For the text-containing cell, return its midpoint in [X, Y] coordinate format. 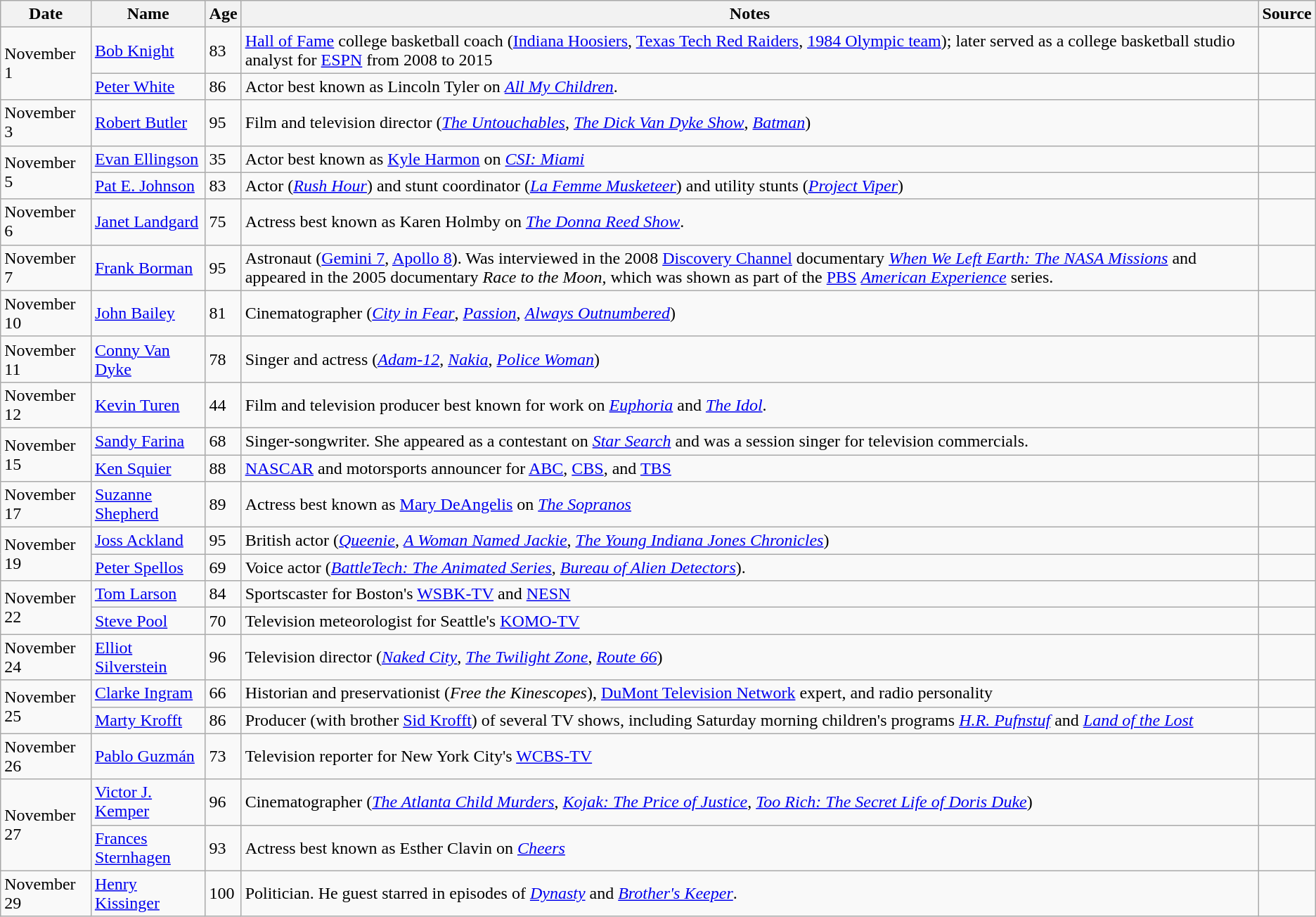
November 24 [46, 657]
Historian and preservationist (Free the Kinescopes), DuMont Television Network expert, and radio personality [749, 693]
Actor best known as Lincoln Tyler on All My Children. [749, 86]
69 [224, 567]
Cinematographer (The Atlanta Child Murders, Kojak: The Price of Justice, Too Rich: The Secret Life of Doris Duke) [749, 802]
Name [148, 14]
Television reporter for New York City's WCBS-TV [749, 757]
Actor (Rush Hour) and stunt coordinator (La Femme Musketeer) and utility stunts (Project Viper) [749, 186]
Frank Borman [148, 267]
Elliot Silverstein [148, 657]
NASCAR and motorsports announcer for ABC, CBS, and TBS [749, 468]
Robert Butler [148, 122]
Television meteorologist for Seattle's KOMO-TV [749, 621]
November 10 [46, 314]
Age [224, 14]
Film and television director (The Untouchables, The Dick Van Dyke Show, Batman) [749, 122]
81 [224, 314]
November 3 [46, 122]
November 22 [46, 608]
Tom Larson [148, 594]
Frances Sternhagen [148, 848]
Pat E. Johnson [148, 186]
Actress best known as Karen Holmby on The Donna Reed Show. [749, 222]
Sportscaster for Boston's WSBK-TV and NESN [749, 594]
Kevin Turen [148, 405]
Singer and actress (Adam-12, Nakia, Police Woman) [749, 359]
Singer-songwriter. She appeared as a contestant on Star Search and was a session singer for television commercials. [749, 441]
November 6 [46, 222]
November 26 [46, 757]
November 19 [46, 554]
Suzanne Shepherd [148, 505]
November 15 [46, 454]
Marty Krofft [148, 720]
November 7 [46, 267]
100 [224, 893]
Conny Van Dyke [148, 359]
Victor J. Kemper [148, 802]
November 25 [46, 707]
John Bailey [148, 314]
Voice actor (BattleTech: The Animated Series, Bureau of Alien Detectors). [749, 567]
Notes [749, 14]
November 12 [46, 405]
88 [224, 468]
Steve Pool [148, 621]
November 1 [46, 63]
Peter Spellos [148, 567]
Janet Landgard [148, 222]
November 29 [46, 893]
Henry Kissinger [148, 893]
Actor best known as Kyle Harmon on CSI: Miami [749, 159]
Peter White [148, 86]
75 [224, 222]
78 [224, 359]
November 17 [46, 505]
November 5 [46, 172]
Evan Ellingson [148, 159]
35 [224, 159]
73 [224, 757]
93 [224, 848]
Sandy Farina [148, 441]
Pablo Guzmán [148, 757]
Film and television producer best known for work on Euphoria and The Idol. [749, 405]
44 [224, 405]
Joss Ackland [148, 541]
Source [1286, 14]
Cinematographer (City in Fear, Passion, Always Outnumbered) [749, 314]
November 27 [46, 825]
Clarke Ingram [148, 693]
Bob Knight [148, 51]
Date [46, 14]
66 [224, 693]
November 11 [46, 359]
84 [224, 594]
British actor (Queenie, A Woman Named Jackie, The Young Indiana Jones Chronicles) [749, 541]
Ken Squier [148, 468]
68 [224, 441]
Producer (with brother Sid Krofft) of several TV shows, including Saturday morning children's programs H.R. Pufnstuf and Land of the Lost [749, 720]
Actress best known as Mary DeAngelis on The Sopranos [749, 505]
Politician. He guest starred in episodes of Dynasty and Brother's Keeper. [749, 893]
Television director (Naked City, The Twilight Zone, Route 66) [749, 657]
89 [224, 505]
70 [224, 621]
Actress best known as Esther Clavin on Cheers [749, 848]
